Pinpoint the cell where the given text exists, returning its (X, Y) midpoint coordinate. 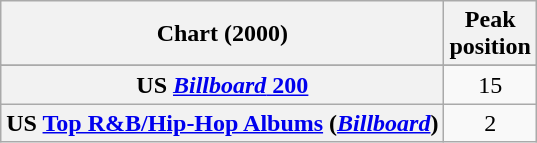
US Billboard 200 (222, 85)
US Top R&B/Hip-Hop Albums (Billboard) (222, 123)
Peak position (490, 34)
15 (490, 85)
Chart (2000) (222, 34)
2 (490, 123)
